Return the (x, y) coordinate for the center point of the cell that contains the specified text.  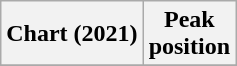
Chart (2021) (72, 34)
Peakposition (189, 34)
